Identify which cell holds the provided text, then report its (x, y) central coordinate. 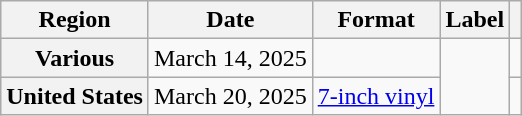
Format (376, 20)
Various (75, 58)
Region (75, 20)
7-inch vinyl (376, 96)
United States (75, 96)
Date (230, 20)
Label (475, 20)
March 20, 2025 (230, 96)
March 14, 2025 (230, 58)
